Detect which cell encompasses the target text, then output its (x, y) center coordinate. 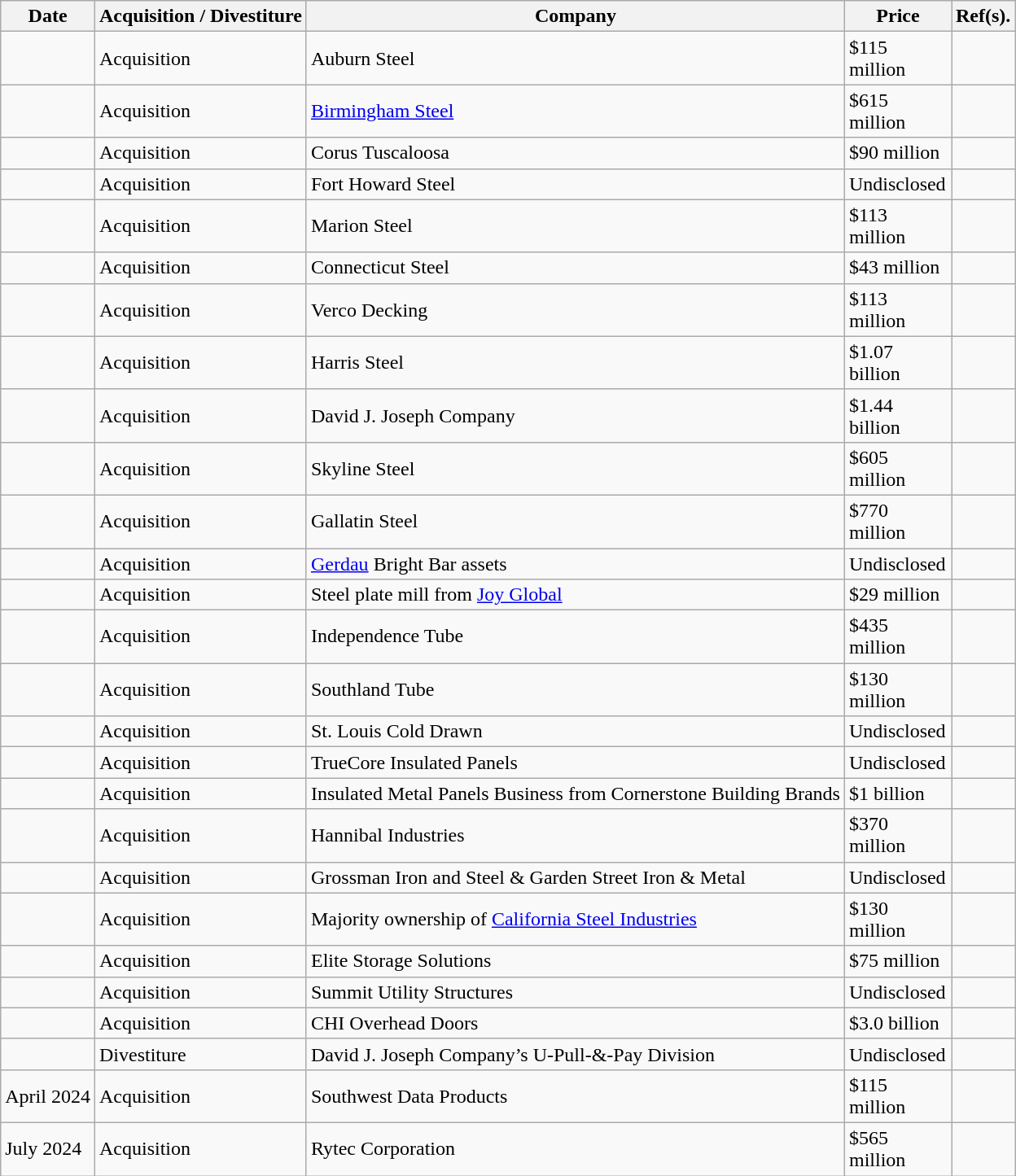
Summit Utility Structures (575, 992)
Auburn Steel (575, 59)
Elite Storage Solutions (575, 961)
$1.44 billion (897, 415)
Harris Steel (575, 363)
Insulated Metal Panels Business from Cornerstone Building Brands (575, 793)
Birmingham Steel (575, 111)
Gallatin Steel (575, 521)
CHI Overhead Doors (575, 1023)
Acquisition / Divestiture (200, 16)
$370 million (897, 835)
$43 million (897, 268)
Ref(s). (983, 16)
Connecticut Steel (575, 268)
$3.0 billion (897, 1023)
Corus Tuscaloosa (575, 153)
$565 million (897, 1149)
St. Louis Cold Drawn (575, 732)
$29 million (897, 595)
July 2024 (48, 1149)
Steel plate mill from Joy Global (575, 595)
David J. Joseph Company’s U-Pull-&-Pay Division (575, 1054)
Fort Howard Steel (575, 184)
Date (48, 16)
$770 million (897, 521)
$615 million (897, 111)
$1 billion (897, 793)
Grossman Iron and Steel & Garden Street Iron & Metal (575, 877)
Southland Tube (575, 690)
Price (897, 16)
Majority ownership of California Steel Industries (575, 920)
Marion Steel (575, 226)
$75 million (897, 961)
Rytec Corporation (575, 1149)
$1.07 billion (897, 363)
Southwest Data Products (575, 1095)
$90 million (897, 153)
Skyline Steel (575, 469)
Hannibal Industries (575, 835)
Divestiture (200, 1054)
$435 million (897, 636)
Independence Tube (575, 636)
$605 million (897, 469)
Gerdau Bright Bar assets (575, 564)
April 2024 (48, 1095)
Company (575, 16)
David J. Joseph Company (575, 415)
TrueCore Insulated Panels (575, 763)
Verco Decking (575, 309)
